Output the [X, Y] coordinate of the center of the cell containing the given text.  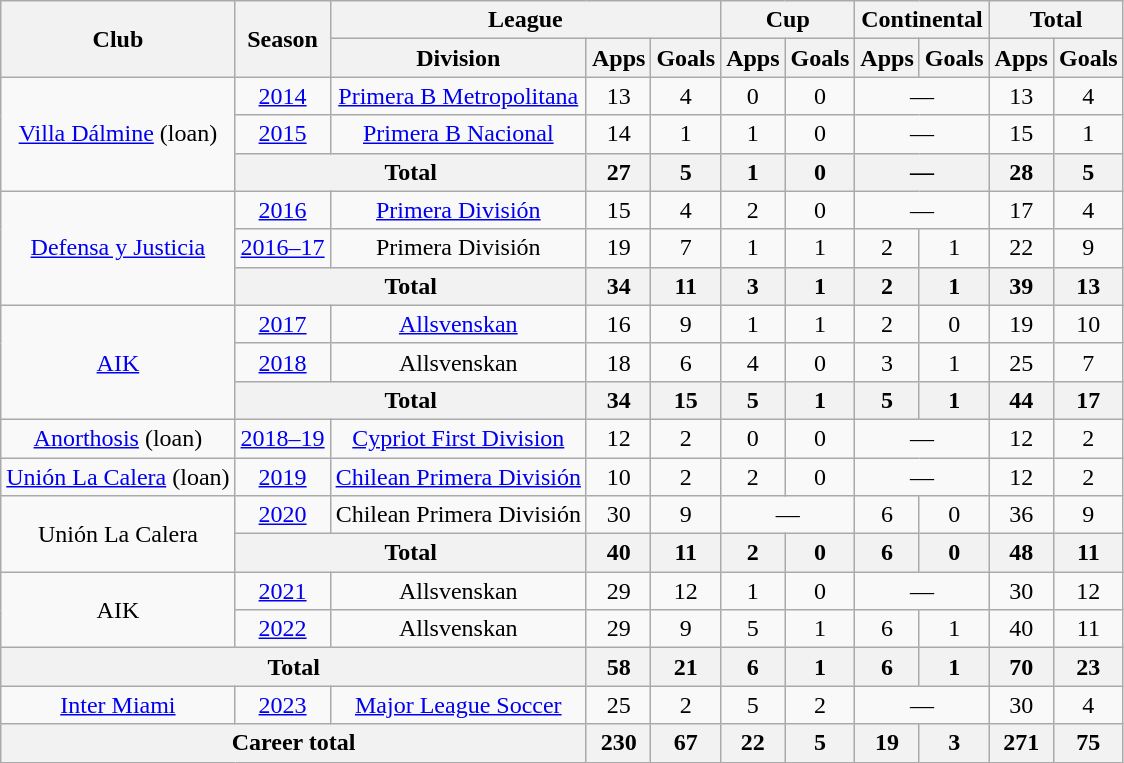
Career total [294, 743]
2016 [282, 210]
League [526, 20]
Anorthosis (loan) [118, 438]
2020 [282, 515]
36 [1021, 515]
23 [1088, 667]
Major League Soccer [458, 705]
Cup [788, 20]
Defensa y Justicia [118, 248]
Unión La Calera [118, 534]
Primera B Nacional [458, 134]
2022 [282, 629]
Division [458, 58]
75 [1088, 743]
Continental [922, 20]
2014 [282, 96]
18 [618, 362]
Villa Dálmine (loan) [118, 134]
2018 [282, 362]
14 [618, 134]
2015 [282, 134]
2016–17 [282, 248]
39 [1021, 286]
271 [1021, 743]
67 [686, 743]
27 [618, 172]
16 [618, 324]
Cypriot First Division [458, 438]
2018–19 [282, 438]
44 [1021, 400]
21 [686, 667]
230 [618, 743]
2021 [282, 591]
2019 [282, 477]
2023 [282, 705]
Unión La Calera (loan) [118, 477]
Club [118, 39]
70 [1021, 667]
58 [618, 667]
Inter Miami [118, 705]
48 [1021, 553]
2017 [282, 324]
Season [282, 39]
28 [1021, 172]
Primera B Metropolitana [458, 96]
